Determine the (X, Y) coordinate at the center of the cell enclosing the given text.  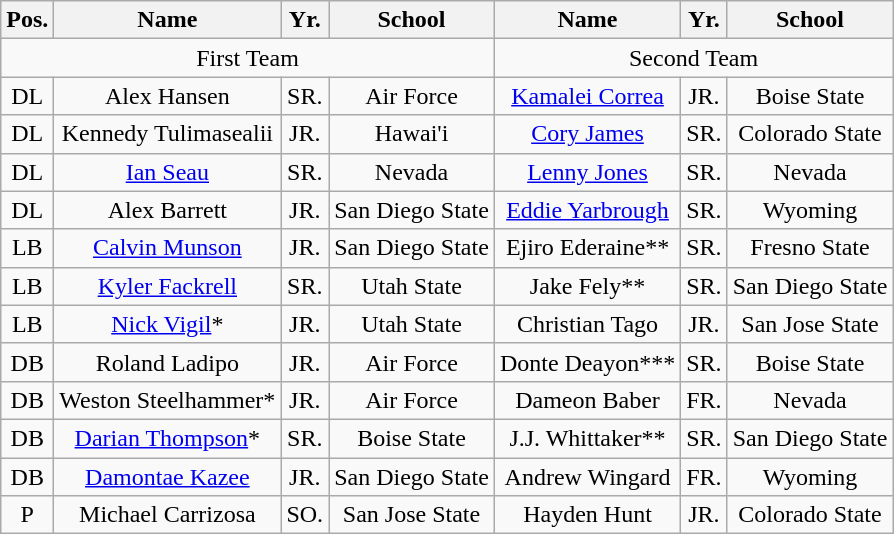
Cory James (587, 134)
Kennedy Tulimasealii (168, 134)
Kyler Fackrell (168, 286)
Dameon Baber (587, 400)
Ejiro Ederaine** (587, 248)
SO. (305, 515)
Ian Seau (168, 172)
Lenny Jones (587, 172)
Jake Fely** (587, 286)
Hayden Hunt (587, 515)
First Team (248, 58)
Christian Tago (587, 324)
P (28, 515)
Nick Vigil* (168, 324)
Damontae Kazee (168, 477)
Second Team (693, 58)
Calvin Munson (168, 248)
Alex Hansen (168, 96)
Pos. (28, 20)
Michael Carrizosa (168, 515)
Eddie Yarbrough (587, 210)
Andrew Wingard (587, 477)
Donte Deayon*** (587, 362)
Kamalei Correa (587, 96)
Hawai'i (412, 134)
Fresno State (810, 248)
J.J. Whittaker** (587, 438)
Darian Thompson* (168, 438)
Weston Steelhammer* (168, 400)
Roland Ladipo (168, 362)
Alex Barrett (168, 210)
